Output the [X, Y] coordinate of the center of the cell containing the given text.  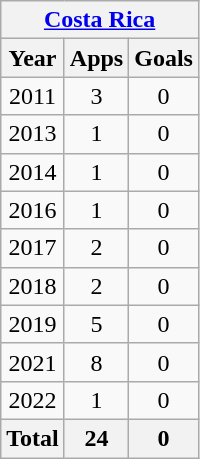
2019 [33, 324]
2022 [33, 400]
2021 [33, 362]
24 [96, 438]
Goals [164, 58]
Apps [96, 58]
3 [96, 96]
Total [33, 438]
2017 [33, 248]
Year [33, 58]
Costa Rica [100, 20]
5 [96, 324]
2018 [33, 286]
2011 [33, 96]
8 [96, 362]
2016 [33, 210]
2014 [33, 172]
2013 [33, 134]
